Return the [x, y] coordinate for the center point of the cell that contains the specified text.  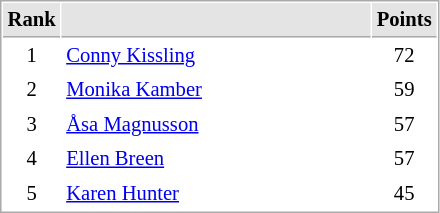
Åsa Magnusson [216, 124]
2 [32, 90]
1 [32, 56]
72 [404, 56]
3 [32, 124]
Conny Kissling [216, 56]
4 [32, 158]
Karen Hunter [216, 194]
45 [404, 194]
Points [404, 20]
Monika Kamber [216, 90]
Ellen Breen [216, 158]
59 [404, 90]
Rank [32, 20]
5 [32, 194]
